Capture the cell that displays the provided text and extract its (x, y) central coordinate. 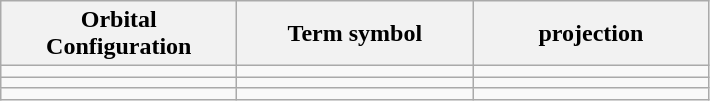
Term symbol (355, 34)
projection (591, 34)
Orbital Configuration (119, 34)
